For the text-containing cell, return its midpoint in [X, Y] coordinate format. 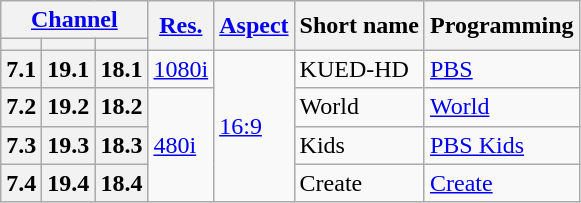
19.1 [68, 69]
1080i [181, 69]
Res. [181, 26]
KUED-HD [359, 69]
Channel [74, 20]
18.4 [122, 183]
PBS [502, 69]
7.1 [22, 69]
7.3 [22, 145]
7.2 [22, 107]
Kids [359, 145]
Aspect [254, 26]
19.3 [68, 145]
18.3 [122, 145]
Programming [502, 26]
16:9 [254, 126]
Short name [359, 26]
7.4 [22, 183]
18.2 [122, 107]
19.4 [68, 183]
PBS Kids [502, 145]
19.2 [68, 107]
18.1 [122, 69]
480i [181, 145]
